Extract the (x, y) coordinate from the center of the cell holding the provided text.  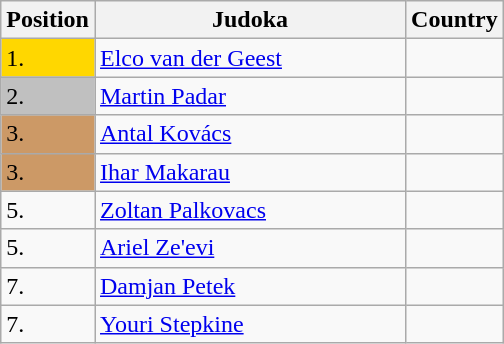
Ihar Makarau (250, 172)
Elco van der Geest (250, 58)
Zoltan Palkovacs (250, 210)
Position (48, 20)
Damjan Petek (250, 286)
Country (455, 20)
Judoka (250, 20)
Antal Kovács (250, 134)
Martin Padar (250, 96)
Youri Stepkine (250, 324)
2. (48, 96)
Ariel Ze'evi (250, 248)
1. (48, 58)
